Scan for the cell matching the given text and deliver its (X, Y) coordinate at center. 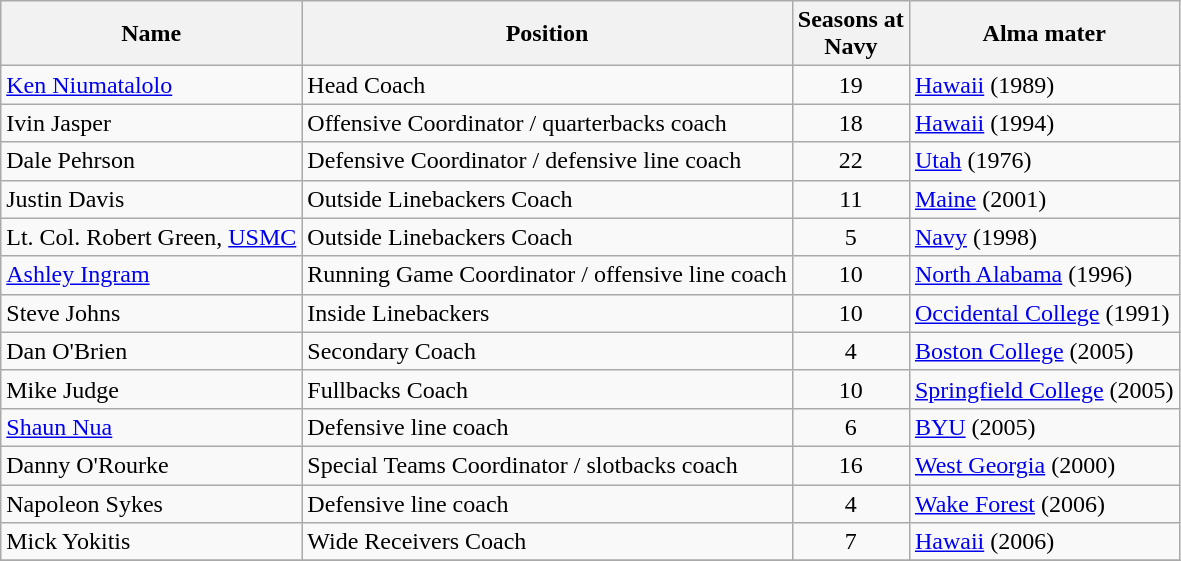
Defensive Coordinator / defensive line coach (547, 161)
Special Teams Coordinator / slotbacks coach (547, 465)
Alma mater (1044, 34)
18 (850, 123)
5 (850, 237)
Occidental College (1991) (1044, 313)
Hawaii (1989) (1044, 85)
Dan O'Brien (152, 351)
Hawaii (1994) (1044, 123)
11 (850, 199)
19 (850, 85)
6 (850, 427)
Danny O'Rourke (152, 465)
Mick Yokitis (152, 542)
Springfield College (2005) (1044, 389)
Shaun Nua (152, 427)
Wide Receivers Coach (547, 542)
Justin Davis (152, 199)
Seasons atNavy (850, 34)
22 (850, 161)
Inside Linebackers (547, 313)
Hawaii (2006) (1044, 542)
Steve Johns (152, 313)
Mike Judge (152, 389)
North Alabama (1996) (1044, 275)
Fullbacks Coach (547, 389)
Maine (2001) (1044, 199)
Wake Forest (2006) (1044, 503)
Name (152, 34)
Running Game Coordinator / offensive line coach (547, 275)
Ken Niumatalolo (152, 85)
Ashley Ingram (152, 275)
Boston College (2005) (1044, 351)
Lt. Col. Robert Green, USMC (152, 237)
Napoleon Sykes (152, 503)
7 (850, 542)
16 (850, 465)
Utah (1976) (1044, 161)
Head Coach (547, 85)
Secondary Coach (547, 351)
BYU (2005) (1044, 427)
Ivin Jasper (152, 123)
Dale Pehrson (152, 161)
Position (547, 34)
Offensive Coordinator / quarterbacks coach (547, 123)
Navy (1998) (1044, 237)
West Georgia (2000) (1044, 465)
